Output the (x, y) coordinate of the center of the cell containing the given text.  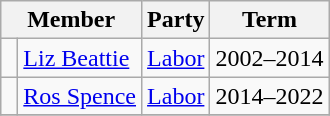
2014–2022 (270, 96)
Member (72, 20)
Party (176, 20)
Term (270, 20)
2002–2014 (270, 58)
Liz Beattie (80, 58)
Ros Spence (80, 96)
